Extract the (X, Y) coordinate from the center of the cell holding the provided text.  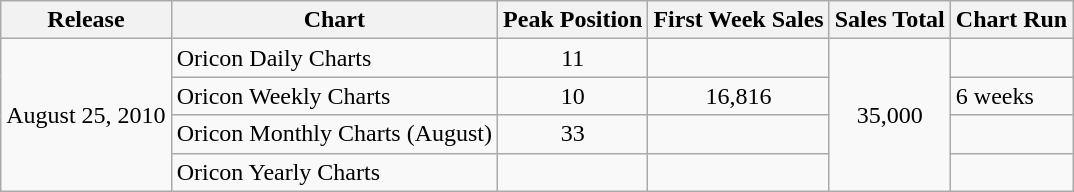
6 weeks (1011, 96)
August 25, 2010 (86, 115)
11 (573, 58)
First Week Sales (738, 20)
Oricon Monthly Charts (August) (334, 134)
Peak Position (573, 20)
10 (573, 96)
35,000 (890, 115)
33 (573, 134)
Oricon Daily Charts (334, 58)
Sales Total (890, 20)
Oricon Weekly Charts (334, 96)
16,816 (738, 96)
Chart Run (1011, 20)
Oricon Yearly Charts (334, 172)
Chart (334, 20)
Release (86, 20)
